For the text-containing cell, return its midpoint in [X, Y] coordinate format. 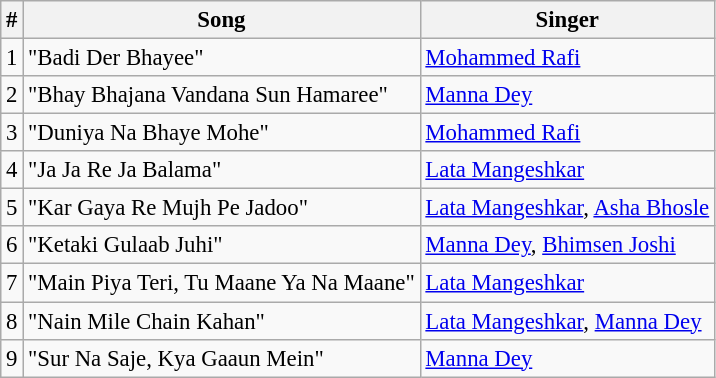
"Ja Ja Re Ja Balama" [222, 170]
"Badi Der Bhayee" [222, 58]
"Main Piya Teri, Tu Maane Ya Na Maane" [222, 283]
"Ketaki Gulaab Juhi" [222, 245]
7 [12, 283]
Song [222, 20]
8 [12, 321]
Lata Mangeshkar, Asha Bhosle [567, 208]
Singer [567, 20]
"Duniya Na Bhaye Mohe" [222, 133]
Manna Dey, Bhimsen Joshi [567, 245]
"Kar Gaya Re Mujh Pe Jadoo" [222, 208]
1 [12, 58]
3 [12, 133]
6 [12, 245]
"Sur Na Saje, Kya Gaaun Mein" [222, 358]
"Bhay Bhajana Vandana Sun Hamaree" [222, 95]
# [12, 20]
5 [12, 208]
"Nain Mile Chain Kahan" [222, 321]
9 [12, 358]
Lata Mangeshkar, Manna Dey [567, 321]
2 [12, 95]
4 [12, 170]
